Determine the [x, y] coordinate at the center of the cell enclosing the given text.  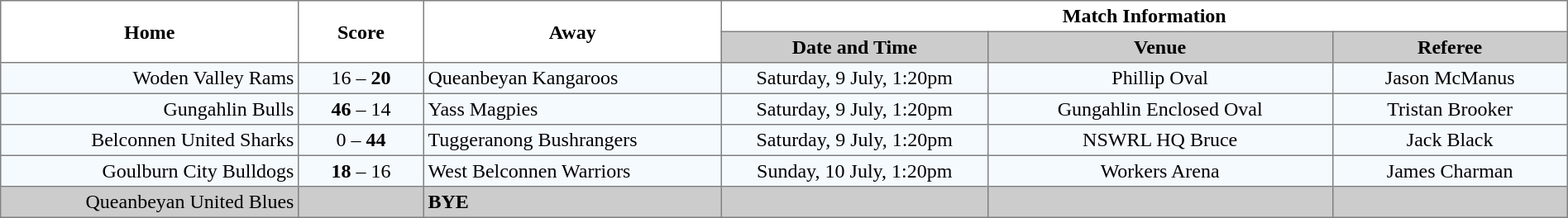
Match Information [1145, 17]
Workers Arena [1159, 171]
Yass Magpies [572, 109]
Phillip Oval [1159, 78]
Goulburn City Bulldogs [150, 171]
0 – 44 [361, 140]
16 – 20 [361, 78]
Venue [1159, 47]
Tuggeranong Bushrangers [572, 140]
Home [150, 31]
Tristan Brooker [1450, 109]
Woden Valley Rams [150, 78]
NSWRL HQ Bruce [1159, 140]
46 – 14 [361, 109]
Date and Time [854, 47]
Queanbeyan United Blues [150, 202]
Gungahlin Bulls [150, 109]
James Charman [1450, 171]
18 – 16 [361, 171]
Referee [1450, 47]
Belconnen United Sharks [150, 140]
West Belconnen Warriors [572, 171]
Jason McManus [1450, 78]
Jack Black [1450, 140]
BYE [572, 202]
Queanbeyan Kangaroos [572, 78]
Sunday, 10 July, 1:20pm [854, 171]
Gungahlin Enclosed Oval [1159, 109]
Away [572, 31]
Score [361, 31]
